For the text-containing cell, return its midpoint in (X, Y) coordinate format. 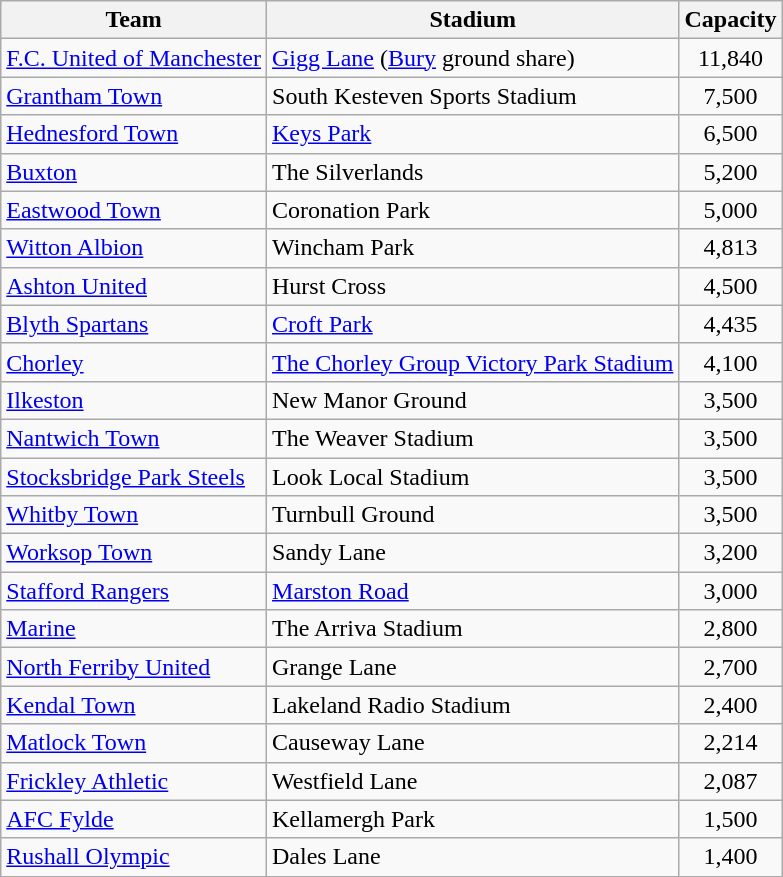
Capacity (730, 20)
1,500 (730, 819)
The Weaver Stadium (473, 438)
Stocksbridge Park Steels (134, 477)
Frickley Athletic (134, 781)
The Silverlands (473, 172)
7,500 (730, 96)
1,400 (730, 857)
Wincham Park (473, 248)
5,200 (730, 172)
Causeway Lane (473, 743)
New Manor Ground (473, 400)
Lakeland Radio Stadium (473, 705)
South Kesteven Sports Stadium (473, 96)
Coronation Park (473, 210)
Marston Road (473, 591)
Gigg Lane (Bury ground share) (473, 58)
Team (134, 20)
AFC Fylde (134, 819)
2,087 (730, 781)
Blyth Spartans (134, 324)
Nantwich Town (134, 438)
4,813 (730, 248)
Grange Lane (473, 667)
6,500 (730, 134)
5,000 (730, 210)
4,500 (730, 286)
3,000 (730, 591)
Ashton United (134, 286)
Witton Albion (134, 248)
Stadium (473, 20)
Ilkeston (134, 400)
Look Local Stadium (473, 477)
Worksop Town (134, 553)
Eastwood Town (134, 210)
11,840 (730, 58)
Sandy Lane (473, 553)
Westfield Lane (473, 781)
Kellamergh Park (473, 819)
The Chorley Group Victory Park Stadium (473, 362)
Chorley (134, 362)
Whitby Town (134, 515)
Dales Lane (473, 857)
Kendal Town (134, 705)
2,700 (730, 667)
2,400 (730, 705)
Grantham Town (134, 96)
Croft Park (473, 324)
Keys Park (473, 134)
2,214 (730, 743)
Rushall Olympic (134, 857)
3,200 (730, 553)
Stafford Rangers (134, 591)
4,435 (730, 324)
Buxton (134, 172)
2,800 (730, 629)
The Arriva Stadium (473, 629)
Marine (134, 629)
Hurst Cross (473, 286)
Matlock Town (134, 743)
F.C. United of Manchester (134, 58)
North Ferriby United (134, 667)
Hednesford Town (134, 134)
4,100 (730, 362)
Turnbull Ground (473, 515)
